Locate the cell with the specified text and output its (x, y) center coordinate. 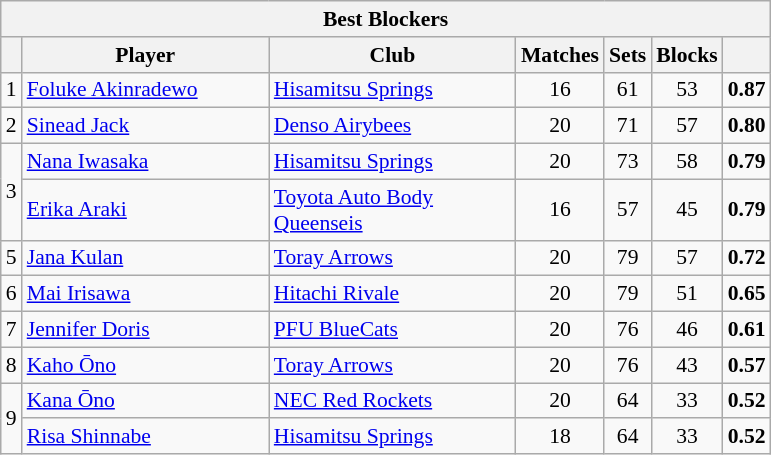
Jana Kulan (146, 258)
Jennifer Doris (146, 330)
Toyota Auto Body Queenseis (392, 210)
Player (146, 55)
46 (686, 330)
9 (12, 418)
PFU BlueCats (392, 330)
Hitachi Rivale (392, 294)
Denso Airybees (392, 126)
58 (686, 162)
Erika Araki (146, 210)
1 (12, 90)
2 (12, 126)
7 (12, 330)
Foluke Akinradewo (146, 90)
0.65 (747, 294)
18 (560, 437)
5 (12, 258)
Kana Ōno (146, 401)
Blocks (686, 55)
3 (12, 192)
6 (12, 294)
43 (686, 365)
Matches (560, 55)
0.72 (747, 258)
0.87 (747, 90)
Risa Shinnabe (146, 437)
61 (628, 90)
Nana Iwasaka (146, 162)
NEC Red Rockets (392, 401)
0.61 (747, 330)
Kaho Ōno (146, 365)
53 (686, 90)
0.57 (747, 365)
Sets (628, 55)
73 (628, 162)
Club (392, 55)
51 (686, 294)
Sinead Jack (146, 126)
Best Blockers (386, 19)
Mai Irisawa (146, 294)
71 (628, 126)
0.80 (747, 126)
45 (686, 210)
8 (12, 365)
